Pinpoint the cell where the given text exists, returning its (X, Y) midpoint coordinate. 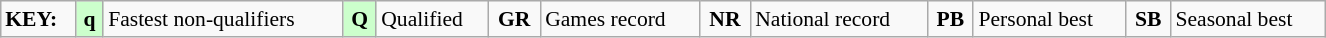
Personal best (1049, 19)
Qualified (432, 19)
Fastest non-qualifiers (223, 19)
KEY: (38, 19)
NR (725, 19)
Games record (620, 19)
Seasonal best (1248, 19)
SB (1148, 19)
PB (950, 19)
GR (514, 19)
National record (838, 19)
q (90, 19)
Q (360, 19)
